Extract the (X, Y) coordinate from the center of the cell holding the provided text.  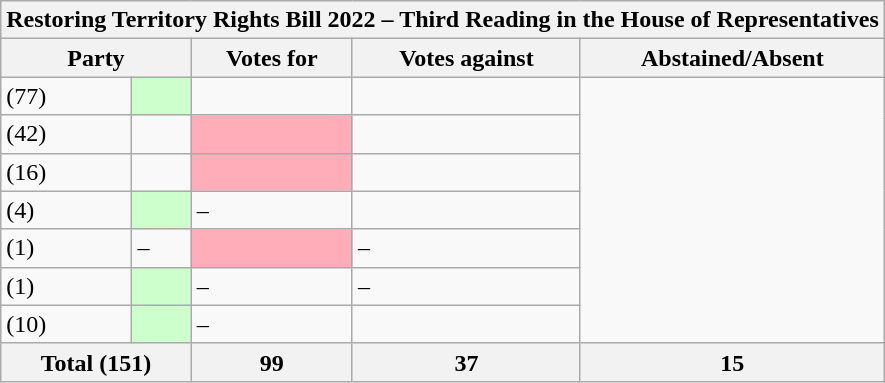
Restoring Territory Rights Bill 2022 – Third Reading in the House of Representatives (443, 20)
(10) (66, 324)
(77) (66, 96)
Party (96, 58)
37 (466, 362)
99 (272, 362)
Total (151) (96, 362)
(4) (66, 210)
Votes for (272, 58)
15 (732, 362)
(16) (66, 172)
Votes against (466, 58)
Abstained/Absent (732, 58)
(42) (66, 134)
